Locate the cell with the specified text and output its (X, Y) center coordinate. 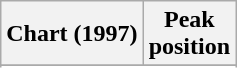
Peakposition (189, 34)
Chart (1997) (72, 34)
